Extract the (X, Y) coordinate from the center of the cell holding the provided text.  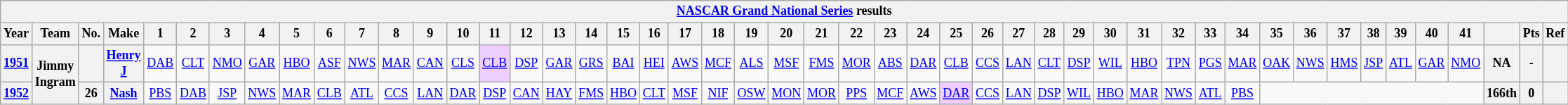
2 (194, 34)
36 (1311, 34)
40 (1432, 34)
32 (1179, 34)
- (1532, 63)
HMS (1344, 63)
MON (786, 93)
NA (1502, 63)
PGS (1210, 63)
31 (1144, 34)
NIF (719, 93)
33 (1210, 34)
ASF (329, 63)
ABS (890, 63)
37 (1344, 34)
25 (956, 34)
13 (559, 34)
0 (1532, 93)
TPN (1179, 63)
1952 (17, 93)
NASCAR Grand National Series results (785, 11)
7 (362, 34)
4 (263, 34)
21 (822, 34)
41 (1466, 34)
No. (91, 34)
166th (1502, 93)
14 (591, 34)
3 (227, 34)
24 (924, 34)
23 (890, 34)
30 (1110, 34)
HEI (654, 63)
12 (526, 34)
1951 (17, 63)
Jimmy Ingram (55, 75)
Make (124, 34)
39 (1401, 34)
8 (397, 34)
Henry J (124, 63)
17 (685, 34)
Pts (1532, 34)
PPS (856, 93)
10 (463, 34)
Team (55, 34)
28 (1049, 34)
6 (329, 34)
OSW (751, 93)
Ref (1555, 34)
11 (495, 34)
27 (1018, 34)
BAI (623, 63)
5 (297, 34)
15 (623, 34)
19 (751, 34)
Year (17, 34)
OAK (1277, 63)
16 (654, 34)
38 (1374, 34)
18 (719, 34)
35 (1277, 34)
Nash (124, 93)
1 (160, 34)
20 (786, 34)
CLS (463, 63)
34 (1242, 34)
GRS (591, 63)
29 (1079, 34)
22 (856, 34)
ALS (751, 63)
9 (430, 34)
HAY (559, 93)
